From the cell containing the given text, extract its center point as [x, y] coordinate. 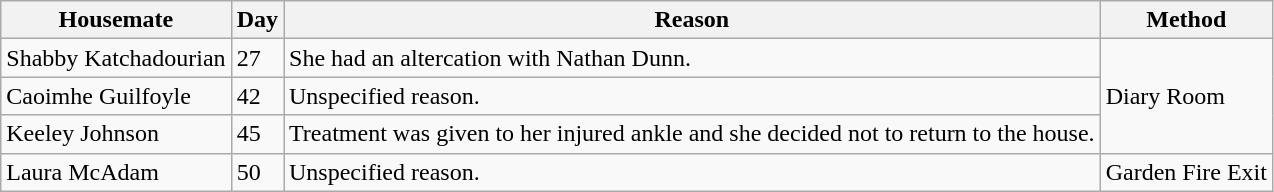
Method [1186, 20]
Garden Fire Exit [1186, 172]
She had an altercation with Nathan Dunn. [692, 58]
50 [257, 172]
Shabby Katchadourian [116, 58]
Reason [692, 20]
27 [257, 58]
Laura McAdam [116, 172]
Diary Room [1186, 96]
45 [257, 134]
Day [257, 20]
Treatment was given to her injured ankle and she decided not to return to the house. [692, 134]
Caoimhe Guilfoyle [116, 96]
42 [257, 96]
Keeley Johnson [116, 134]
Housemate [116, 20]
